Determine the (x, y) coordinate at the center of the cell enclosing the given text.  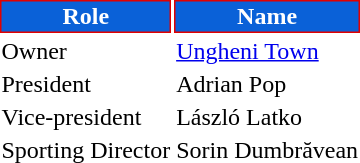
Name (268, 16)
Ungheni Town (268, 51)
Owner (86, 51)
László Latko (268, 117)
Adrian Pop (268, 84)
President (86, 84)
Vice-president (86, 117)
Role (86, 16)
